Return the [X, Y] coordinate for the center point of the cell that contains the specified text.  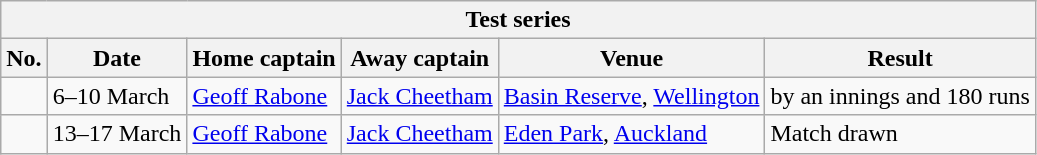
Match drawn [900, 134]
6–10 March [117, 96]
Basin Reserve, Wellington [632, 96]
Venue [632, 58]
by an innings and 180 runs [900, 96]
No. [24, 58]
13–17 March [117, 134]
Test series [518, 20]
Home captain [264, 58]
Date [117, 58]
Result [900, 58]
Away captain [420, 58]
Eden Park, Auckland [632, 134]
